For the text-containing cell, return its midpoint in (x, y) coordinate format. 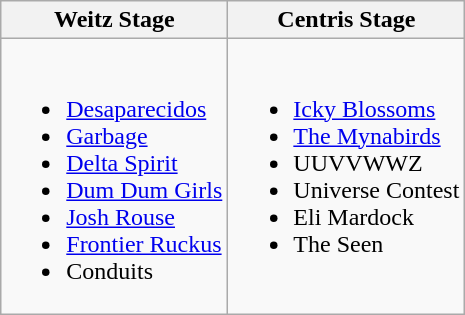
DesaparecidosGarbageDelta SpiritDum Dum GirlsJosh RouseFrontier RuckusConduits (114, 176)
Centris Stage (346, 20)
Icky BlossomsThe MynabirdsUUVVWWZUniverse ContestEli MardockThe Seen (346, 176)
Weitz Stage (114, 20)
